Extract the [X, Y] coordinate from the center of the cell holding the provided text.  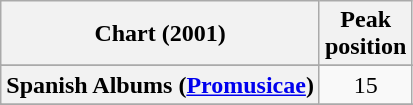
15 [365, 85]
Peak position [365, 34]
Spanish Albums (Promusicae) [160, 85]
Chart (2001) [160, 34]
